Pinpoint the cell where the given text exists, returning its (X, Y) midpoint coordinate. 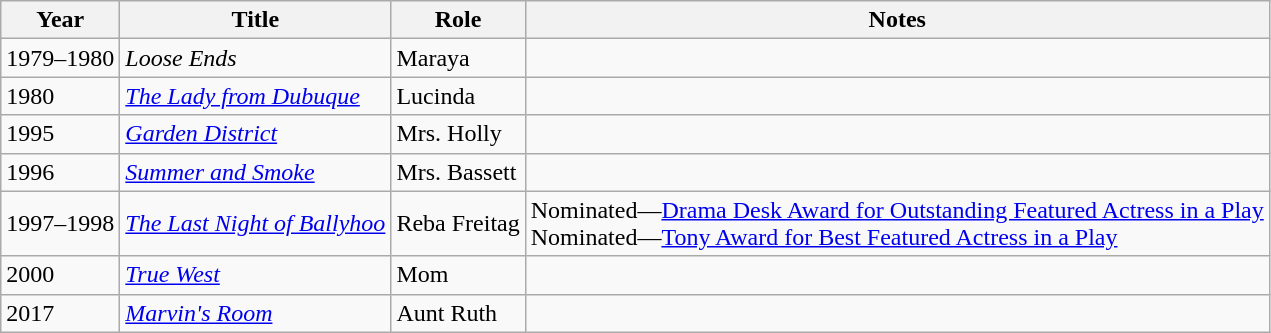
The Lady from Dubuque (256, 96)
Mrs. Bassett (458, 172)
1980 (60, 96)
1996 (60, 172)
1997–1998 (60, 224)
Marvin's Room (256, 313)
The Last Night of Ballyhoo (256, 224)
Mom (458, 275)
Summer and Smoke (256, 172)
2017 (60, 313)
Reba Freitag (458, 224)
Nominated—Drama Desk Award for Outstanding Featured Actress in a PlayNominated—Tony Award for Best Featured Actress in a Play (897, 224)
Loose Ends (256, 58)
Title (256, 20)
Notes (897, 20)
Year (60, 20)
Lucinda (458, 96)
True West (256, 275)
Role (458, 20)
Maraya (458, 58)
Aunt Ruth (458, 313)
1995 (60, 134)
Garden District (256, 134)
2000 (60, 275)
Mrs. Holly (458, 134)
1979–1980 (60, 58)
